Capture the cell that displays the provided text and extract its [X, Y] central coordinate. 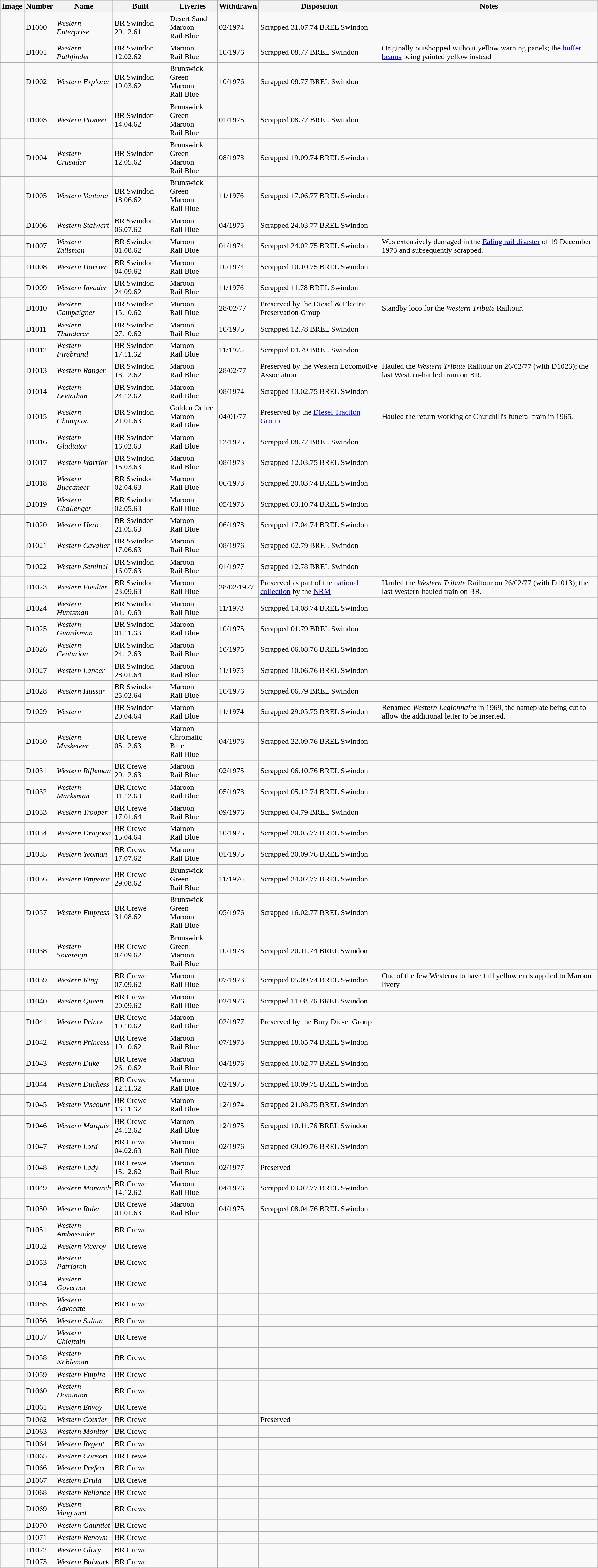
D1013 [40, 371]
D1066 [40, 1468]
Scrapped 24.03.77 BREL Swindon [319, 225]
D1003 [40, 119]
Name [84, 6]
Was extensively damaged in the Ealing rail disaster of 19 December 1973 and subsequently scrapped. [489, 246]
Western Consort [84, 1456]
Western Trooper [84, 812]
Western Musketeer [84, 741]
D1054 [40, 1283]
Scrapped 19.09.74 BREL Swindon [319, 158]
BR Swindon 19.03.62 [141, 82]
Scrapped 06.10.76 BREL Swindon [319, 771]
Western Explorer [84, 82]
Western Lord [84, 1146]
Scrapped 10.06.76 BREL Swindon [319, 670]
Western Invader [84, 288]
D1064 [40, 1444]
Western Princess [84, 1042]
10/1974 [238, 266]
Preserved by the Diesel Traction Group [319, 417]
Western Patriarch [84, 1263]
D1025 [40, 629]
BR Swindon 15.10.62 [141, 308]
D1062 [40, 1419]
D1059 [40, 1374]
Originally outshopped without yellow warning panels; the buffer beams being painted yellow instead [489, 52]
BR Swindon 02.04.63 [141, 483]
Scrapped 30.09.76 BREL Swindon [319, 854]
BR Swindon 16.07.63 [141, 566]
28/02/1977 [238, 587]
Hauled the Western Tribute Railtour on 26/02/77 (with D1013); the last Western-hauled train on BR. [489, 587]
D1053 [40, 1263]
Western Gauntlet [84, 1525]
BR Crewe 26.10.62 [141, 1063]
Western Talisman [84, 246]
BR Swindon 27.10.62 [141, 329]
Western Pathfinder [84, 52]
Western Advocate [84, 1304]
Western Ranger [84, 371]
D1031 [40, 771]
D1065 [40, 1456]
Scrapped 13.02.75 BREL Swindon [319, 392]
D1008 [40, 266]
01/1977 [238, 566]
BR Swindon 12.02.62 [141, 52]
Preserved by the Bury Diesel Group [319, 1022]
Scrapped 11.08.76 BREL Swindon [319, 1001]
BR Swindon 24.12.63 [141, 649]
Western Harrier [84, 266]
BR Swindon 20.04.64 [141, 712]
Disposition [319, 6]
D1019 [40, 504]
Scrapped 01.79 BREL Swindon [319, 629]
D1037 [40, 912]
Scrapped 10.11.76 BREL Swindon [319, 1126]
BR Swindon 14.04.62 [141, 119]
D1002 [40, 82]
Western Chieftain [84, 1337]
Standby loco for the Western Tribute Railtour. [489, 308]
D1049 [40, 1188]
Scrapped 03.10.74 BREL Swindon [319, 504]
Scrapped 21.08.75 BREL Swindon [319, 1105]
Western Viceroy [84, 1246]
BR Crewe 31.12.63 [141, 792]
Western Glory [84, 1549]
08/1974 [238, 392]
BR Swindon 12.05.62 [141, 158]
BR Crewe 19.10.62 [141, 1042]
D1060 [40, 1391]
D1014 [40, 392]
BR Swindon 24.09.62 [141, 288]
BR Swindon 21.05.63 [141, 525]
Western Champion [84, 417]
Western Huntsman [84, 608]
Western Regent [84, 1444]
Scrapped 02.79 BREL Swindon [319, 546]
Scrapped 17.06.77 BREL Swindon [319, 196]
D1058 [40, 1358]
BR Swindon 01.10.63 [141, 608]
BR Swindon 17.06.63 [141, 546]
Desert SandMaroonRail Blue [193, 27]
Western Bulwark [84, 1562]
BR Crewe 04.02.63 [141, 1146]
BR Crewe 05.12.63 [141, 741]
D1015 [40, 417]
D1027 [40, 670]
Western Empire [84, 1374]
08/1976 [238, 546]
Scrapped 10.09.75 BREL Swindon [319, 1084]
D1067 [40, 1480]
D1024 [40, 608]
Western Monarch [84, 1188]
Western Sovereign [84, 951]
Western Prefect [84, 1468]
Western Gladiator [84, 442]
BR Swindon 02.05.63 [141, 504]
Scrapped 05.09.74 BREL Swindon [319, 980]
D1028 [40, 691]
BR Swindon 06.07.62 [141, 225]
Scrapped 03.02.77 BREL Swindon [319, 1188]
Western Thunderer [84, 329]
D1061 [40, 1407]
Western Warrior [84, 463]
BR Crewe 20.12.63 [141, 771]
BR Crewe 10.10.62 [141, 1022]
Notes [489, 6]
Renamed Western Legionnaire in 1969, the nameplate being cut to allow the additional letter to be inserted. [489, 712]
D1022 [40, 566]
Western Ruler [84, 1209]
D1048 [40, 1167]
Western Venturer [84, 196]
Western Courier [84, 1419]
D1063 [40, 1432]
D1009 [40, 288]
BR Swindon 23.09.63 [141, 587]
Western Dragoon [84, 833]
Western Crusader [84, 158]
Scrapped 20.05.77 BREL Swindon [319, 833]
Scrapped 09.09.76 BREL Swindon [319, 1146]
Western Centurion [84, 649]
Western Druid [84, 1480]
D1072 [40, 1549]
Scrapped 17.04.74 BREL Swindon [319, 525]
D1035 [40, 854]
D1005 [40, 196]
Number [40, 6]
Scrapped 18.05.74 BREL Swindon [319, 1042]
D1029 [40, 712]
D1023 [40, 587]
Withdrawn [238, 6]
BR Swindon 04.09.62 [141, 266]
Scrapped 06.08.76 BREL Swindon [319, 649]
Western Dominion [84, 1391]
D1033 [40, 812]
D1070 [40, 1525]
D1030 [40, 741]
04/01/77 [238, 417]
Western Campaigner [84, 308]
D1001 [40, 52]
BR Swindon 21.01.63 [141, 417]
MaroonChromatic BlueRail Blue [193, 741]
D1018 [40, 483]
Western Reliance [84, 1492]
Western Emperor [84, 879]
BR Crewe 15.04.64 [141, 833]
D1047 [40, 1146]
Western Monitor [84, 1432]
D1021 [40, 546]
12/1974 [238, 1105]
BR Crewe 24.12.62 [141, 1126]
Built [141, 6]
Western Sentinel [84, 566]
BR Swindon 20.12.61 [141, 27]
D1040 [40, 1001]
Scrapped 31.07.74 BREL Swindon [319, 27]
Western Queen [84, 1001]
D1051 [40, 1229]
Hauled the return working of Churchill's funeral train in 1965. [489, 417]
Scrapped 20.03.74 BREL Swindon [319, 483]
Western Fusilier [84, 587]
Western Yeoman [84, 854]
Image [12, 6]
Western Vanguard [84, 1509]
Western Marksman [84, 792]
Western Guardsman [84, 629]
Scrapped 29.05.75 BREL Swindon [319, 712]
Western Marquis [84, 1126]
Preserved by the Diesel & Electric Preservation Group [319, 308]
Western Rifleman [84, 771]
D1010 [40, 308]
Scrapped 08.04.76 BREL Swindon [319, 1209]
D1057 [40, 1337]
Western Duke [84, 1063]
Western Stalwart [84, 225]
Scrapped 24.02.75 BREL Swindon [319, 246]
BR Crewe 15.12.62 [141, 1167]
Western Pioneer [84, 119]
BR Crewe 16.11.62 [141, 1105]
BR Crewe 31.08.62 [141, 912]
Western Hussar [84, 691]
BR Swindon 13.12.62 [141, 371]
Western Buccaneer [84, 483]
BR Crewe 20.09.62 [141, 1001]
D1034 [40, 833]
D1032 [40, 792]
D1044 [40, 1084]
D1012 [40, 350]
Western Renown [84, 1537]
Preserved by the Western Locomotive Association [319, 371]
Scrapped 05.12.74 BREL Swindon [319, 792]
Western Governor [84, 1283]
D1026 [40, 649]
Western Cavalier [84, 546]
BR Swindon 28.01.64 [141, 670]
BR Crewe 01.01.63 [141, 1209]
D1052 [40, 1246]
D1038 [40, 951]
Western Ambassador [84, 1229]
BR Swindon 15.03.63 [141, 463]
Western Empress [84, 912]
Scrapped 10.02.77 BREL Swindon [319, 1063]
Scrapped 20.11.74 BREL Swindon [319, 951]
Golden OchreMaroonRail Blue [193, 417]
BR Crewe 17.01.64 [141, 812]
01/1974 [238, 246]
Western Sultan [84, 1320]
One of the few Westerns to have full yellow ends applied to Maroon livery [489, 980]
D1006 [40, 225]
BR Swindon 18.06.62 [141, 196]
D1071 [40, 1537]
Western Viscount [84, 1105]
Brunswick GreenRail Blue [193, 879]
Scrapped 22.09.76 BREL Swindon [319, 741]
BR Swindon 25.02.64 [141, 691]
Scrapped 10.10.75 BREL Swindon [319, 266]
D1016 [40, 442]
D1036 [40, 879]
05/1976 [238, 912]
D1056 [40, 1320]
02/1974 [238, 27]
Scrapped 12.03.75 BREL Swindon [319, 463]
Western Duchess [84, 1084]
Scrapped 14.08.74 BREL Swindon [319, 608]
BR Crewe 12.11.62 [141, 1084]
D1000 [40, 27]
Western Nobleman [84, 1358]
Western Leviathan [84, 392]
BR Swindon 24.12.62 [141, 392]
D1046 [40, 1126]
D1073 [40, 1562]
D1004 [40, 158]
Western Hero [84, 525]
Liveries [193, 6]
D1050 [40, 1209]
BR Swindon 16.02.63 [141, 442]
BR Crewe 29.08.62 [141, 879]
Scrapped 16.02.77 BREL Swindon [319, 912]
D1043 [40, 1063]
09/1976 [238, 812]
Western Prince [84, 1022]
BR Crewe 17.07.62 [141, 854]
D1045 [40, 1105]
Hauled the Western Tribute Railtour on 26/02/77 (with D1023); the last Western-hauled train on BR. [489, 371]
Western Lady [84, 1167]
BR Swindon 01.11.63 [141, 629]
Scrapped 06.79 BREL Swindon [319, 691]
D1017 [40, 463]
Scrapped 24.02.77 BREL Swindon [319, 879]
BR Crewe 14.12.62 [141, 1188]
Western Firebrand [84, 350]
Western Challenger [84, 504]
D1039 [40, 980]
BR Swindon 01.08.62 [141, 246]
Western Lancer [84, 670]
Preserved as part of the national collection by the NRM [319, 587]
Western Enterprise [84, 27]
10/1973 [238, 951]
D1055 [40, 1304]
11/1974 [238, 712]
Western Envoy [84, 1407]
Scrapped 11.78 BREL Swindon [319, 288]
D1007 [40, 246]
BR Swindon 17.11.62 [141, 350]
D1041 [40, 1022]
D1020 [40, 525]
Western King [84, 980]
D1069 [40, 1509]
Western [84, 712]
D1042 [40, 1042]
D1011 [40, 329]
11/1973 [238, 608]
D1068 [40, 1492]
